Return (x, y) of the center of cell containing provided text 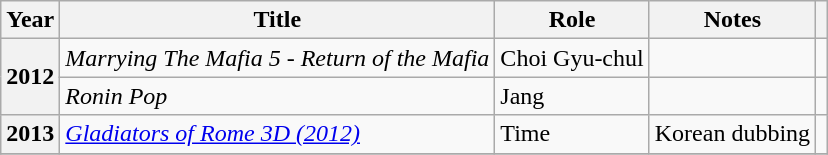
2012 (30, 77)
Time (572, 134)
Korean dubbing (732, 134)
2013 (30, 134)
Gladiators of Rome 3D (2012) (278, 134)
Notes (732, 20)
Jang (572, 96)
Marrying The Mafia 5 - Return of the Mafia (278, 58)
Role (572, 20)
Choi Gyu-chul (572, 58)
Title (278, 20)
Ronin Pop (278, 96)
Year (30, 20)
